Pinpoint the cell where the given text exists, returning its [x, y] midpoint coordinate. 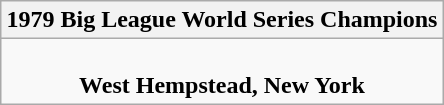
1979 Big League World Series Champions [222, 20]
West Hempstead, New York [222, 72]
